Return (x, y) of the center of cell containing provided text 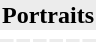
Portraits (48, 15)
